Return [x, y] of the center of cell containing provided text 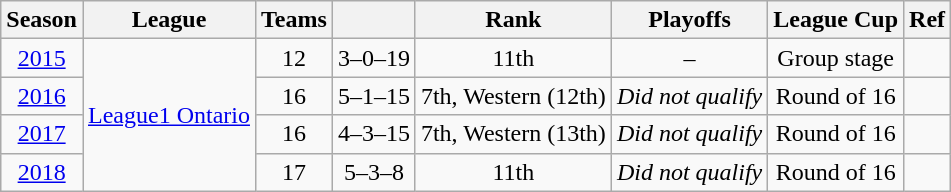
Teams [294, 20]
League1 Ontario [168, 115]
7th, Western (12th) [513, 96]
12 [294, 58]
7th, Western (13th) [513, 134]
2016 [42, 96]
4–3–15 [374, 134]
2015 [42, 58]
5–3–8 [374, 172]
2018 [42, 172]
League [168, 20]
Ref [928, 20]
Group stage [836, 58]
Rank [513, 20]
17 [294, 172]
League Cup [836, 20]
2017 [42, 134]
Season [42, 20]
Playoffs [689, 20]
– [689, 58]
3–0–19 [374, 58]
5–1–15 [374, 96]
